Provide the (x, y) coordinate of the cell's center where the given text is located.  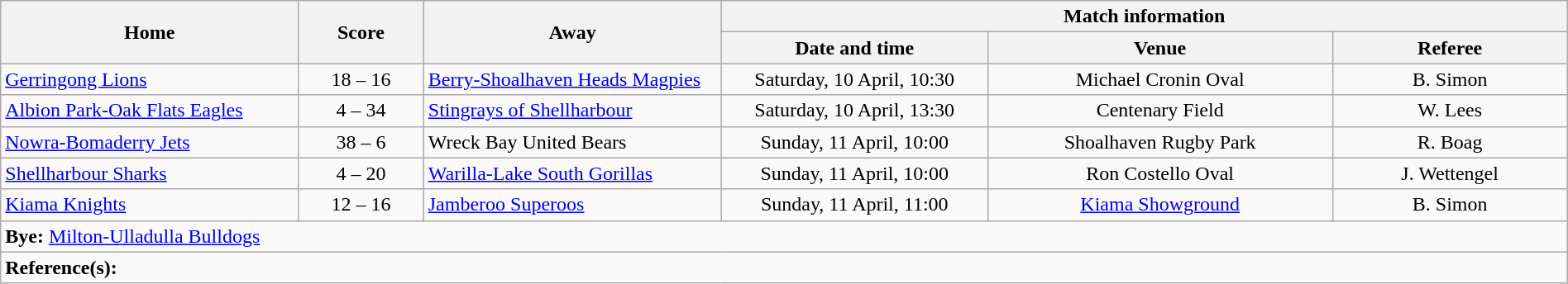
Shellharbour Sharks (150, 173)
J. Wettengel (1450, 173)
Berry-Shoalhaven Heads Magpies (572, 79)
Michael Cronin Oval (1159, 79)
Ron Costello Oval (1159, 173)
W. Lees (1450, 111)
Gerringong Lions (150, 79)
Stingrays of Shellharbour (572, 111)
Saturday, 10 April, 10:30 (854, 79)
Albion Park-Oak Flats Eagles (150, 111)
Venue (1159, 48)
Date and time (854, 48)
Centenary Field (1159, 111)
38 – 6 (361, 142)
Nowra-Bomaderry Jets (150, 142)
Wreck Bay United Bears (572, 142)
Score (361, 32)
Kiama Showground (1159, 205)
12 – 16 (361, 205)
Saturday, 10 April, 13:30 (854, 111)
Reference(s): (784, 267)
Bye: Milton-Ulladulla Bulldogs (784, 236)
Warilla-Lake South Gorillas (572, 173)
Jamberoo Superoos (572, 205)
Sunday, 11 April, 11:00 (854, 205)
Shoalhaven Rugby Park (1159, 142)
Match information (1145, 17)
Away (572, 32)
4 – 20 (361, 173)
Home (150, 32)
R. Boag (1450, 142)
4 – 34 (361, 111)
Referee (1450, 48)
Kiama Knights (150, 205)
18 – 16 (361, 79)
